Provide the (x, y) coordinate of the cell's center where the given text is located.  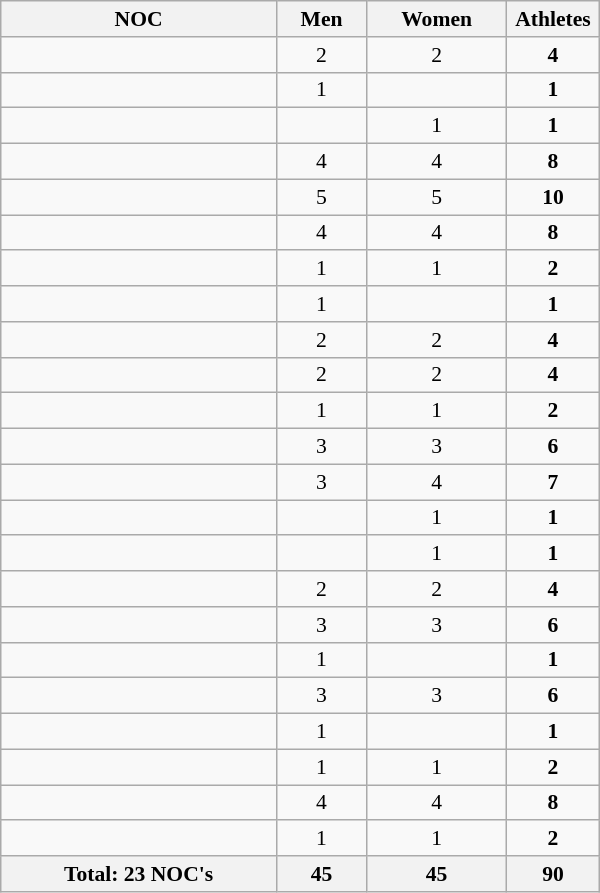
90 (554, 874)
Women (437, 19)
NOC (139, 19)
10 (554, 197)
7 (554, 482)
Total: 23 NOC's (139, 874)
Athletes (554, 19)
Men (321, 19)
